Return the (x, y) coordinate for the center point of the cell that contains the specified text.  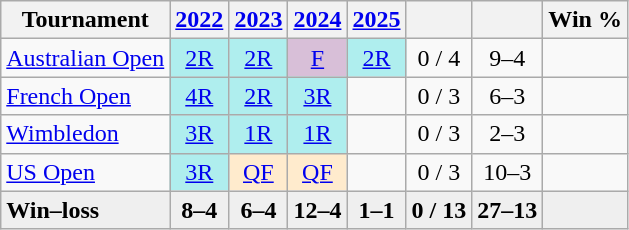
0 / 4 (439, 58)
2022 (200, 20)
Win–loss (86, 210)
1–1 (376, 210)
10–3 (508, 172)
Wimbledon (86, 134)
6–4 (258, 210)
Tournament (86, 20)
2–3 (508, 134)
9–4 (508, 58)
27–13 (508, 210)
12–4 (318, 210)
6–3 (508, 96)
F (318, 58)
2024 (318, 20)
US Open (86, 172)
2025 (376, 20)
2023 (258, 20)
French Open (86, 96)
Win % (586, 20)
0 / 13 (439, 210)
Australian Open (86, 58)
8–4 (200, 210)
4R (200, 96)
